Find where the given text appears and provide that cell's center as (x, y) coordinate. 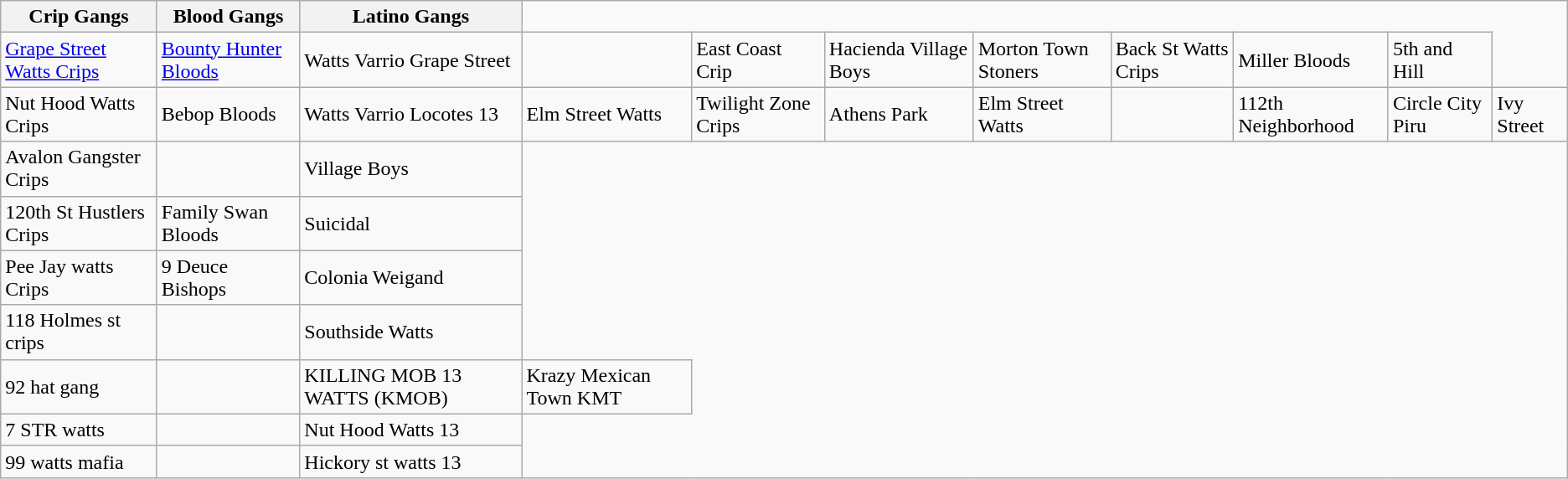
Krazy Mexican Town KMT (606, 387)
7 STR watts (79, 430)
Latino Gangs (410, 17)
East Coast Crip (758, 60)
Hickory st watts 13 (410, 461)
Avalon Gangster Crips (79, 169)
Bebop Bloods (228, 114)
Twilight Zone Crips (758, 114)
Grape Street Watts Crips (79, 60)
Ivy Street (1529, 114)
Family Swan Bloods (228, 223)
Southside Watts (410, 332)
Pee Jay watts Crips (79, 278)
99 watts mafia (79, 461)
Suicidal (410, 223)
Hacienda Village Boys (899, 60)
Blood Gangs (228, 17)
Village Boys (410, 169)
Watts Varrio Locotes 13 (410, 114)
KILLING MOB 13 WATTS (KMOB) (410, 387)
Colonia Weigand (410, 278)
112th Neighborhood (1312, 114)
Athens Park (899, 114)
Back St Watts Crips (1173, 60)
5th and Hill (1440, 60)
Nut Hood Watts 13 (410, 430)
9 Deuce Bishops (228, 278)
Watts Varrio Grape Street (410, 60)
92 hat gang (79, 387)
Bounty Hunter Bloods (228, 60)
Circle City Piru (1440, 114)
Morton Town Stoners (1042, 60)
Crip Gangs (79, 17)
118 Holmes st crips (79, 332)
Nut Hood Watts Crips (79, 114)
120th St Hustlers Crips (79, 223)
Miller Bloods (1312, 60)
